For the text-containing cell, return its midpoint in [X, Y] coordinate format. 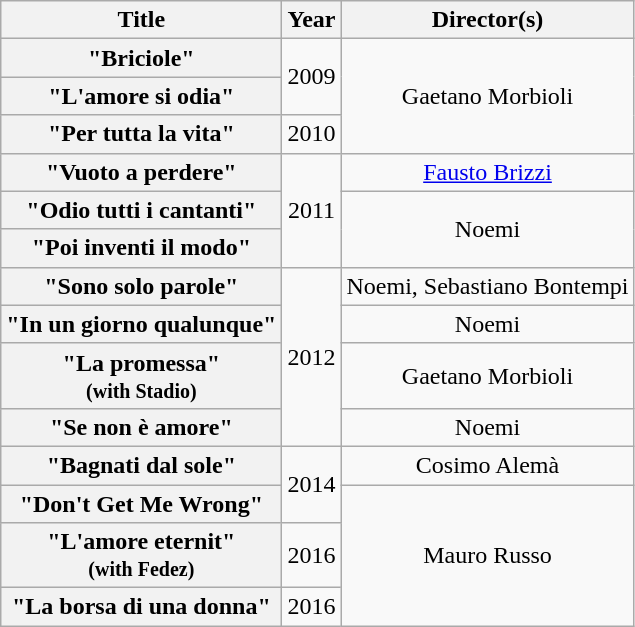
Director(s) [488, 20]
Title [142, 20]
"Briciole" [142, 58]
"La borsa di una donna" [142, 607]
2014 [312, 484]
"Poi inventi il modo" [142, 248]
Mauro Russo [488, 554]
"Se non è amore" [142, 427]
Cosimo Alemà [488, 465]
2010 [312, 134]
2009 [312, 77]
Noemi, Sebastiano Bontempi [488, 286]
"In un giorno qualunque" [142, 324]
2011 [312, 210]
"L'amore si odia" [142, 96]
2012 [312, 356]
"Don't Get Me Wrong" [142, 503]
"L'amore eternit"(with Fedez) [142, 556]
"Odio tutti i cantanti" [142, 210]
"Per tutta la vita" [142, 134]
Year [312, 20]
"Vuoto a perdere" [142, 172]
"La promessa"(with Stadio) [142, 376]
Fausto Brizzi [488, 172]
"Bagnati dal sole" [142, 465]
"Sono solo parole" [142, 286]
